Capture the cell that displays the provided text and extract its [X, Y] central coordinate. 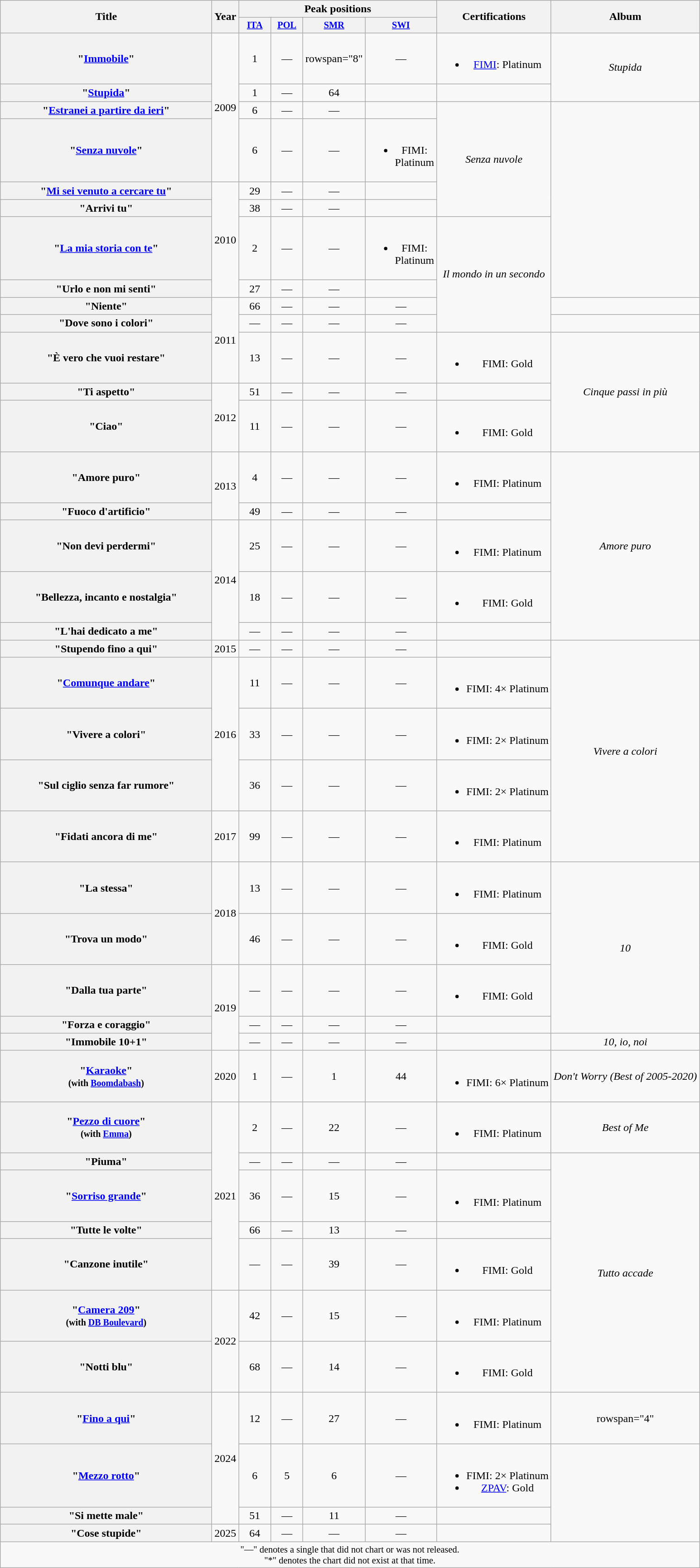
"Bellezza, incanto e nostalgia" [106, 597]
"Ciao" [106, 426]
FIMI: 6× Platinum [494, 1076]
"Dove sono i colori" [106, 323]
"Tutte le volte" [106, 1230]
"Sul ciglio senza far rumore" [106, 785]
"Mezzo rotto" [106, 1476]
ITA [255, 25]
"Forza e coraggio" [106, 1024]
12 [255, 1418]
SMR [334, 25]
"Dalla tua parte" [106, 990]
"Notti blu" [106, 1367]
33 [255, 734]
"Comunque andare" [106, 683]
"Cose stupide" [106, 1533]
"—" denotes a single that did not chart or was not released."*" denotes the chart did not exist at that time. [350, 1555]
18 [255, 597]
"Karaoke"(with Boomdabash) [106, 1076]
"Camera 209"(with DB Boulevard) [106, 1316]
"Vivere a colori" [106, 734]
rowspan="8" [334, 58]
22 [334, 1127]
Best of Me [625, 1127]
"Si mette male" [106, 1516]
Title [106, 17]
Peak positions [338, 9]
2011 [226, 340]
"Fidati ancora di me" [106, 837]
2016 [226, 734]
"Ti aspetto" [106, 392]
"La stessa" [106, 888]
2015 [226, 649]
2019 [226, 1007]
Amore puro [625, 546]
Album [625, 17]
2018 [226, 913]
"Arrivi tu" [106, 208]
FIMI: 4× Platinum [494, 683]
14 [334, 1367]
4 [255, 477]
"Non devi perdermi" [106, 546]
POL [287, 25]
2010 [226, 240]
Tutto accade [625, 1272]
46 [255, 939]
SWI [401, 25]
2021 [226, 1196]
Stupida [625, 67]
Don't Worry (Best of 2005-2020) [625, 1076]
"Urlo e non mi senti" [106, 289]
"Fuoco d'artificio" [106, 511]
"Niente" [106, 306]
Cinque passi in più [625, 392]
2022 [226, 1341]
"Mi sei venuto a cercare tu" [106, 191]
5 [287, 1476]
"Immobile 10+1" [106, 1042]
Senza nuvole [494, 159]
"Stupendo fino a qui" [106, 649]
10, io, noi [625, 1042]
2009 [226, 107]
49 [255, 511]
99 [255, 837]
Year [226, 17]
"Immobile" [106, 58]
42 [255, 1316]
25 [255, 546]
"Amore puro" [106, 477]
29 [255, 191]
Certifications [494, 17]
rowspan="4" [625, 1418]
68 [255, 1367]
38 [255, 208]
Il mondo in un secondo [494, 274]
39 [334, 1265]
2012 [226, 417]
10 [625, 947]
2013 [226, 486]
"Estranei a partire da ieri" [106, 110]
"Fino a qui" [106, 1418]
"L'hai dedicato a me" [106, 631]
2025 [226, 1533]
2017 [226, 837]
"Senza nuvole" [106, 150]
"Trova un modo" [106, 939]
2020 [226, 1076]
2024 [226, 1459]
FIMI: 2× PlatinumZPAV: Gold [494, 1476]
"Sorriso grande" [106, 1196]
"Pezzo di cuore"(with Emma) [106, 1127]
"Canzone inutile" [106, 1265]
2014 [226, 580]
"Stupida" [106, 93]
"La mia storia con te" [106, 248]
Vivere a colori [625, 751]
"Piuma" [106, 1161]
"È vero che vuoi restare" [106, 357]
44 [401, 1076]
